Scan for the cell matching the given text and deliver its (X, Y) coordinate at center. 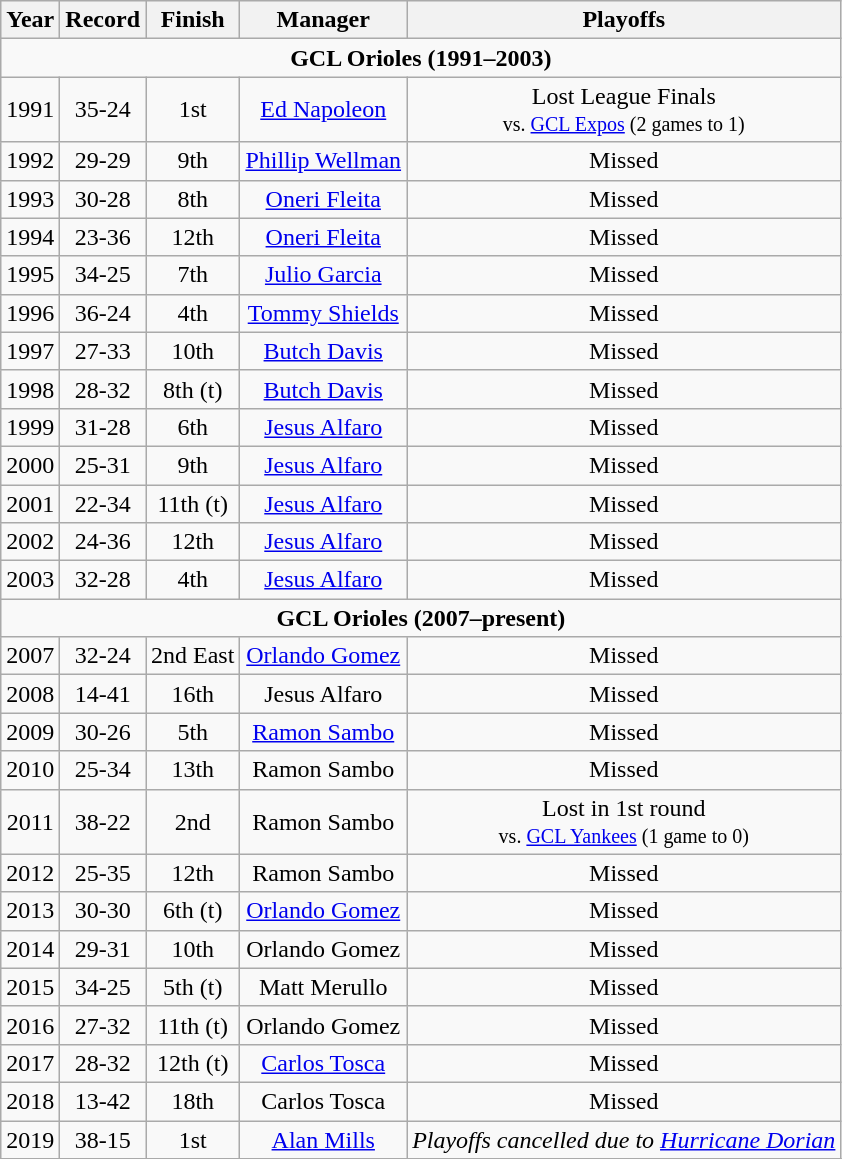
22-34 (103, 503)
2018 (30, 1101)
1997 (30, 351)
25-34 (103, 770)
1998 (30, 389)
2nd (193, 822)
30-28 (103, 199)
Tommy Shields (324, 313)
2015 (30, 987)
GCL Orioles (1991–2003) (421, 58)
Phillip Wellman (324, 161)
2008 (30, 694)
32-24 (103, 656)
13th (193, 770)
38-15 (103, 1139)
29-29 (103, 161)
Finish (193, 20)
7th (193, 275)
Lost League Finalsvs. GCL Expos (2 games to 1) (624, 110)
Record (103, 20)
2010 (30, 770)
2000 (30, 465)
2nd East (193, 656)
2012 (30, 873)
2016 (30, 1025)
38-22 (103, 822)
2011 (30, 822)
2002 (30, 542)
2009 (30, 732)
30-30 (103, 911)
13-42 (103, 1101)
1996 (30, 313)
1994 (30, 237)
25-31 (103, 465)
27-33 (103, 351)
2019 (30, 1139)
Matt Merullo (324, 987)
36-24 (103, 313)
2003 (30, 580)
5th (t) (193, 987)
18th (193, 1101)
16th (193, 694)
2007 (30, 656)
1993 (30, 199)
14-41 (103, 694)
12th (t) (193, 1063)
6th (193, 427)
Manager (324, 20)
25-35 (103, 873)
Lost in 1st roundvs. GCL Yankees (1 game to 0) (624, 822)
1999 (30, 427)
31-28 (103, 427)
2013 (30, 911)
32-28 (103, 580)
35-24 (103, 110)
Playoffs cancelled due to Hurricane Dorian (624, 1139)
23-36 (103, 237)
1995 (30, 275)
Ed Napoleon (324, 110)
Julio Garcia (324, 275)
30-26 (103, 732)
Year (30, 20)
29-31 (103, 949)
Playoffs (624, 20)
27-32 (103, 1025)
2001 (30, 503)
Alan Mills (324, 1139)
GCL Orioles (2007–present) (421, 618)
1992 (30, 161)
8th (193, 199)
2017 (30, 1063)
24-36 (103, 542)
5th (193, 732)
2014 (30, 949)
8th (t) (193, 389)
1991 (30, 110)
6th (t) (193, 911)
